Identify which cell holds the provided text, then report its (x, y) central coordinate. 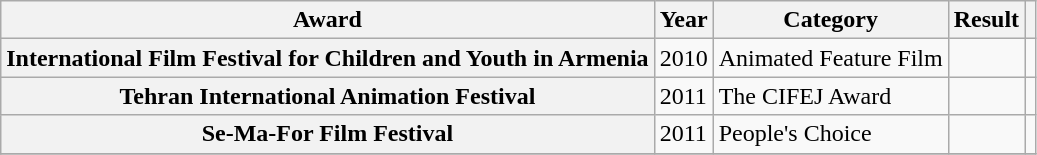
2010 (684, 58)
Award (328, 20)
Tehran International Animation Festival (328, 96)
People's Choice (830, 134)
Animated Feature Film (830, 58)
Se-Ma-For Film Festival (328, 134)
International Film Festival for Children and Youth in Armenia (328, 58)
Result (986, 20)
Year (684, 20)
Category (830, 20)
The CIFEJ Award (830, 96)
